Find where the given text appears and provide that cell's center as (x, y) coordinate. 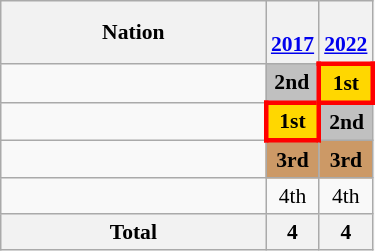
2022 (346, 32)
2017 (292, 32)
Total (134, 232)
Nation (134, 32)
